Return the [X, Y] coordinate for the center point of the cell that contains the specified text.  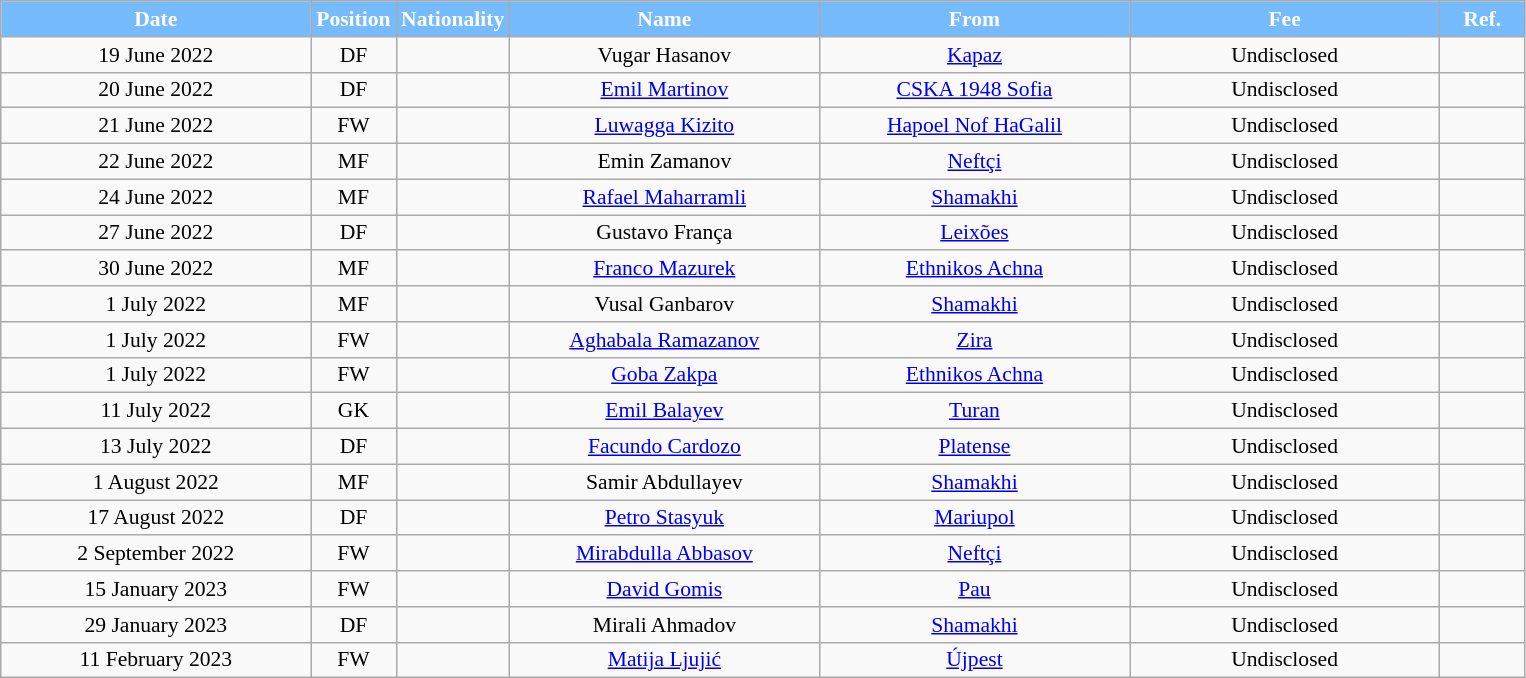
CSKA 1948 Sofia [974, 90]
27 June 2022 [156, 233]
Pau [974, 589]
Mariupol [974, 518]
Gustavo França [664, 233]
11 July 2022 [156, 411]
21 June 2022 [156, 126]
Matija Ljujić [664, 660]
Aghabala Ramazanov [664, 340]
20 June 2022 [156, 90]
Mirabdulla Abbasov [664, 554]
Kapaz [974, 55]
Emil Martinov [664, 90]
Vugar Hasanov [664, 55]
Ref. [1482, 19]
Turan [974, 411]
24 June 2022 [156, 197]
Platense [974, 447]
Name [664, 19]
Fee [1285, 19]
13 July 2022 [156, 447]
GK [354, 411]
Samir Abdullayev [664, 482]
29 January 2023 [156, 625]
Position [354, 19]
Petro Stasyuk [664, 518]
David Gomis [664, 589]
Emin Zamanov [664, 162]
Hapoel Nof HaGalil [974, 126]
Leixões [974, 233]
19 June 2022 [156, 55]
22 June 2022 [156, 162]
1 August 2022 [156, 482]
Zira [974, 340]
30 June 2022 [156, 269]
11 February 2023 [156, 660]
Nationality [452, 19]
Mirali Ahmadov [664, 625]
Rafael Maharramli [664, 197]
Emil Balayev [664, 411]
Goba Zakpa [664, 375]
From [974, 19]
Franco Mazurek [664, 269]
Újpest [974, 660]
Vusal Ganbarov [664, 304]
17 August 2022 [156, 518]
15 January 2023 [156, 589]
Luwagga Kizito [664, 126]
Date [156, 19]
Facundo Cardozo [664, 447]
2 September 2022 [156, 554]
